Find where the given text appears and provide that cell's center as (X, Y) coordinate. 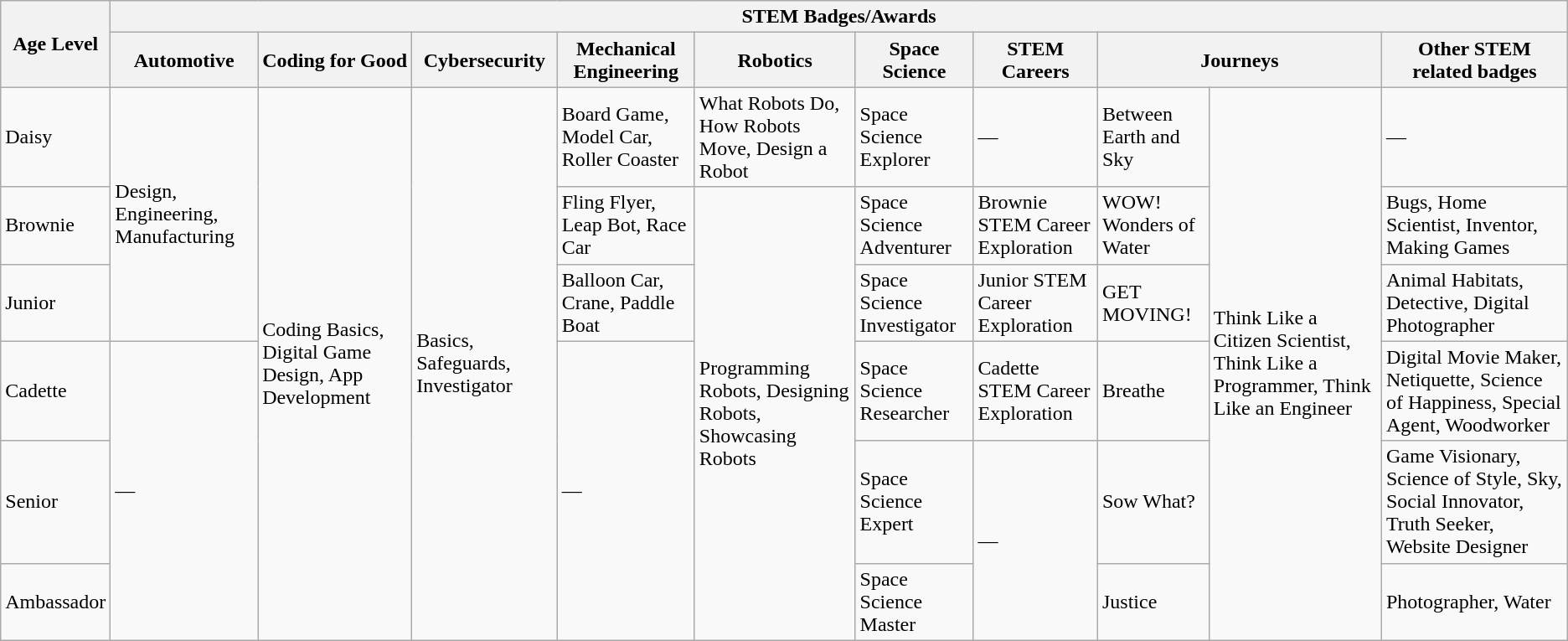
Space Science Explorer (915, 137)
Fling Flyer, Leap Bot, Race Car (626, 225)
Space Science Master (915, 602)
Breathe (1153, 390)
Design, Engineering, Manufacturing (184, 215)
Space Science Adventurer (915, 225)
Cadette STEM Career Exploration (1035, 390)
Space Science Researcher (915, 390)
Space Science (915, 60)
What Robots Do, How Robots Move, Design a Robot (775, 137)
Automotive (184, 60)
Between Earth and Sky (1153, 137)
Justice (1153, 602)
Cadette (55, 390)
Photographer, Water (1474, 602)
Sow What? (1153, 502)
Game Visionary, Science of Style, Sky, Social Innovator, Truth Seeker, Website Designer (1474, 502)
Cybersecurity (485, 60)
Daisy (55, 137)
Basics, Safeguards, Investigator (485, 364)
Balloon Car, Crane, Paddle Boat (626, 302)
Animal Habitats, Detective, Digital Photographer (1474, 302)
Programming Robots, Designing Robots, Showcasing Robots (775, 414)
Digital Movie Maker, Netiquette, Science of Happiness, Special Agent, Woodworker (1474, 390)
Think Like a Citizen Scientist, Think Like a Programmer, Think Like an Engineer (1295, 364)
Age Level (55, 44)
Junior (55, 302)
Space Science Expert (915, 502)
Robotics (775, 60)
Coding for Good (335, 60)
STEM Careers (1035, 60)
Other STEM related badges (1474, 60)
Coding Basics, Digital Game Design, App Development (335, 364)
Junior STEM Career Exploration (1035, 302)
WOW! Wonders of Water (1153, 225)
Mechanical Engineering (626, 60)
STEM Badges/Awards (839, 17)
Space Science Investigator (915, 302)
Brownie STEM Career Exploration (1035, 225)
Journeys (1240, 60)
GET MOVING! (1153, 302)
Ambassador (55, 602)
Brownie (55, 225)
Board Game, Model Car, Roller Coaster (626, 137)
Bugs, Home Scientist, Inventor, Making Games (1474, 225)
Senior (55, 502)
